Capture the cell that displays the provided text and extract its (X, Y) central coordinate. 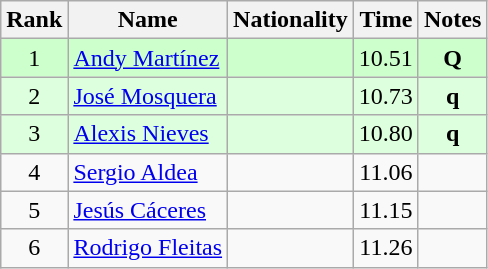
10.51 (386, 58)
Rank (34, 20)
11.06 (386, 172)
11.15 (386, 210)
José Mosquera (148, 96)
10.80 (386, 134)
5 (34, 210)
Notes (452, 20)
Nationality (291, 20)
Sergio Aldea (148, 172)
1 (34, 58)
Alexis Nieves (148, 134)
Jesús Cáceres (148, 210)
Q (452, 58)
3 (34, 134)
10.73 (386, 96)
6 (34, 248)
Andy Martínez (148, 58)
11.26 (386, 248)
Name (148, 20)
Rodrigo Fleitas (148, 248)
4 (34, 172)
Time (386, 20)
2 (34, 96)
